Return the (x, y) coordinate for the center point of the cell that contains the specified text.  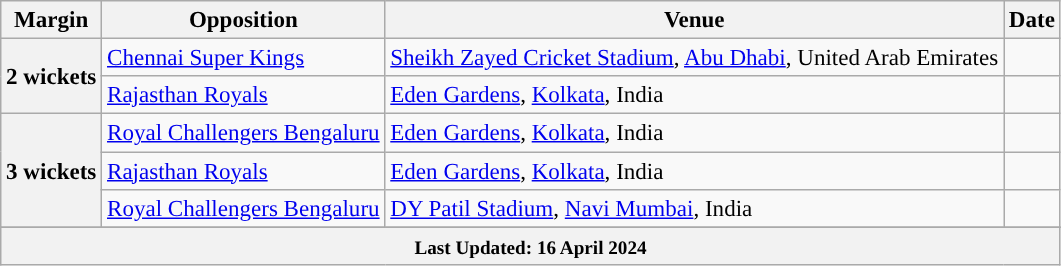
Opposition (244, 20)
Margin (52, 20)
3 wickets (52, 170)
Venue (694, 20)
Date (1032, 20)
Last Updated: 16 April 2024 (531, 246)
Chennai Super Kings (244, 58)
Sheikh Zayed Cricket Stadium, Abu Dhabi, United Arab Emirates (694, 58)
DY Patil Stadium, Navi Mumbai, India (694, 209)
2 wickets (52, 76)
